Determine the [x, y] coordinate at the center of the cell enclosing the given text.  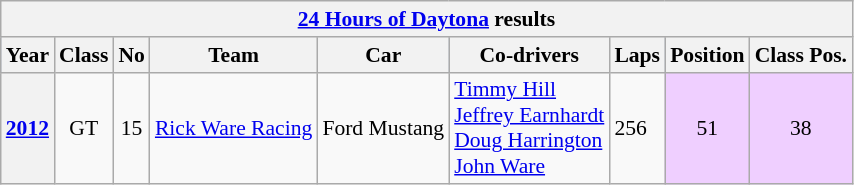
Ford Mustang [383, 128]
15 [132, 128]
2012 [28, 128]
Rick Ware Racing [234, 128]
Car [383, 55]
Co-drivers [529, 55]
No [132, 55]
Class Pos. [801, 55]
Team [234, 55]
Year [28, 55]
38 [801, 128]
Timmy Hill Jeffrey Earnhardt Doug Harrington John Ware [529, 128]
Position [707, 55]
51 [707, 128]
Laps [637, 55]
GT [84, 128]
Class [84, 55]
24 Hours of Daytona results [426, 19]
256 [637, 128]
